Determine the (x, y) coordinate at the center of the cell enclosing the given text.  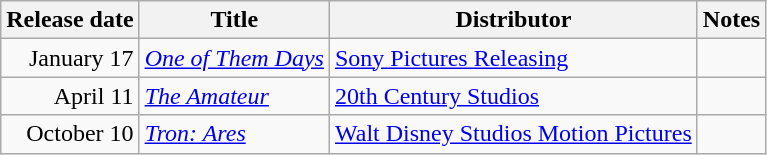
Distributor (513, 20)
Tron: Ares (234, 134)
Walt Disney Studios Motion Pictures (513, 134)
Sony Pictures Releasing (513, 58)
January 17 (70, 58)
Release date (70, 20)
The Amateur (234, 96)
20th Century Studios (513, 96)
Notes (731, 20)
One of Them Days (234, 58)
April 11 (70, 96)
October 10 (70, 134)
Title (234, 20)
